Extract the [X, Y] coordinate from the center of the cell holding the provided text.  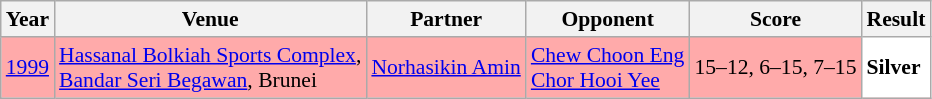
1999 [28, 68]
Silver [896, 68]
Opponent [608, 19]
Partner [446, 19]
Result [896, 19]
Year [28, 19]
Score [775, 19]
Chew Choon Eng Chor Hooi Yee [608, 68]
Norhasikin Amin [446, 68]
Hassanal Bolkiah Sports Complex,Bandar Seri Begawan, Brunei [210, 68]
Venue [210, 19]
15–12, 6–15, 7–15 [775, 68]
